Return the [X, Y] coordinate for the center point of the cell that contains the specified text.  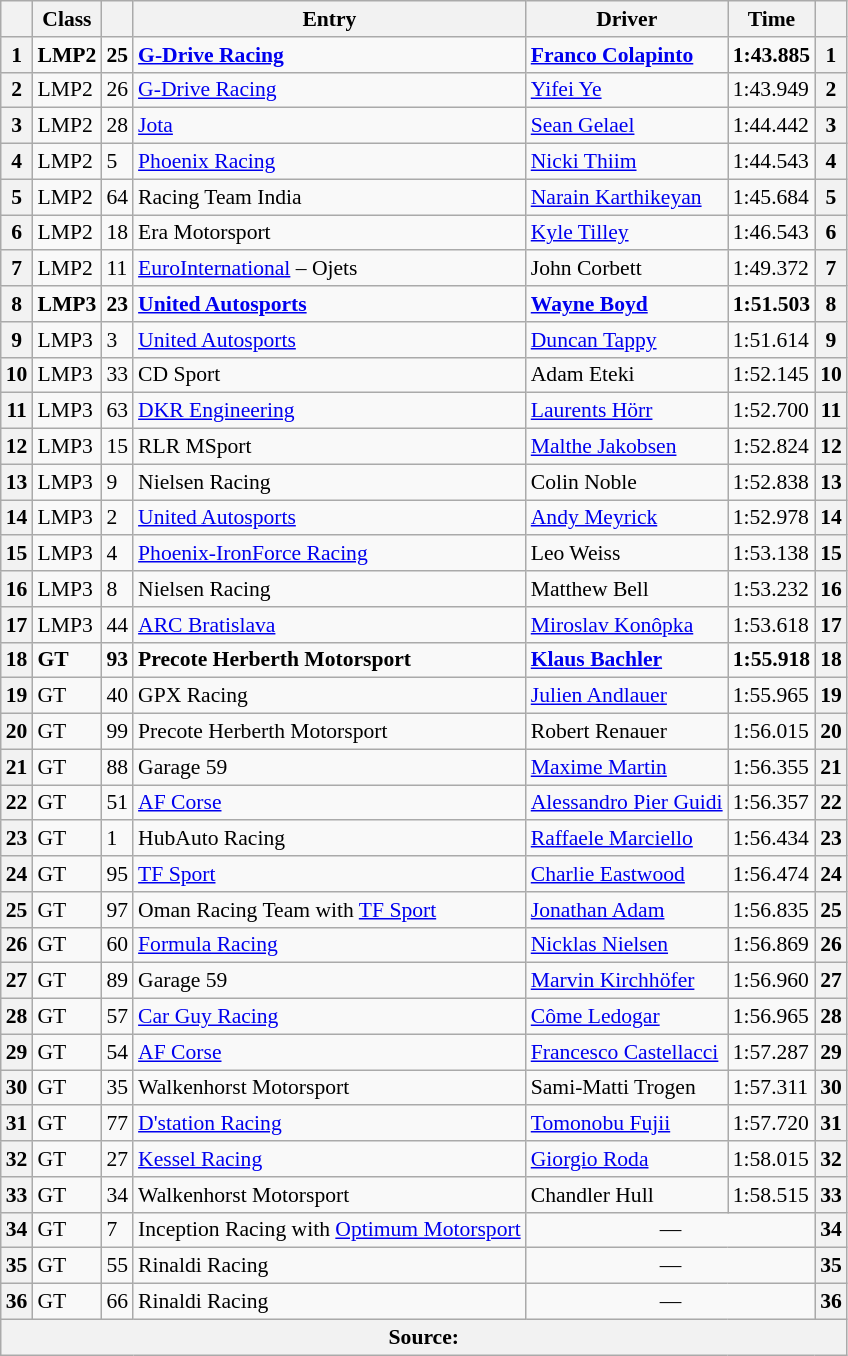
Yifei Ye [627, 90]
Miroslav Konôpka [627, 625]
Sami-Matti Trogen [627, 1088]
Nicki Thiim [627, 162]
Source: [424, 1337]
D'station Racing [330, 1124]
1:57.311 [772, 1088]
Maxime Martin [627, 767]
John Corbett [627, 269]
51 [117, 803]
Adam Eteki [627, 375]
DKR Engineering [330, 411]
Alessandro Pier Guidi [627, 803]
Kessel Racing [330, 1159]
1:52.838 [772, 482]
57 [117, 1017]
1:57.287 [772, 1052]
Matthew Bell [627, 589]
64 [117, 197]
1:56.869 [772, 945]
99 [117, 732]
1:58.015 [772, 1159]
55 [117, 1266]
Formula Racing [330, 945]
Jota [330, 126]
Oman Racing Team with TF Sport [330, 910]
1:56.960 [772, 981]
Raffaele Marciello [627, 839]
1:53.138 [772, 554]
Franco Colapinto [627, 55]
EuroInternational – Ojets [330, 269]
1:53.232 [772, 589]
Car Guy Racing [330, 1017]
ARC Bratislava [330, 625]
RLR MSport [330, 447]
Côme Ledogar [627, 1017]
Leo Weiss [627, 554]
60 [117, 945]
Sean Gelael [627, 126]
Racing Team India [330, 197]
1:56.355 [772, 767]
66 [117, 1302]
1:51.614 [772, 340]
Robert Renauer [627, 732]
Duncan Tappy [627, 340]
1:58.515 [772, 1195]
Francesco Castellacci [627, 1052]
1:56.357 [772, 803]
Tomonobu Fujii [627, 1124]
1:45.684 [772, 197]
Driver [627, 19]
Narain Karthikeyan [627, 197]
Andy Meyrick [627, 518]
63 [117, 411]
GPX Racing [330, 696]
1:44.543 [772, 162]
Wayne Boyd [627, 304]
Inception Racing with Optimum Motorsport [330, 1230]
Era Motorsport [330, 233]
Phoenix-IronForce Racing [330, 554]
97 [117, 910]
1:53.618 [772, 625]
1:52.145 [772, 375]
1:56.835 [772, 910]
1:57.720 [772, 1124]
Laurents Hörr [627, 411]
Phoenix Racing [330, 162]
1:43.885 [772, 55]
1:56.015 [772, 732]
Colin Noble [627, 482]
1:49.372 [772, 269]
HubAuto Racing [330, 839]
1:52.978 [772, 518]
Chandler Hull [627, 1195]
1:44.442 [772, 126]
1:55.918 [772, 660]
Malthe Jakobsen [627, 447]
TF Sport [330, 874]
93 [117, 660]
Nicklas Nielsen [627, 945]
89 [117, 981]
95 [117, 874]
1:52.700 [772, 411]
77 [117, 1124]
CD Sport [330, 375]
Jonathan Adam [627, 910]
Time [772, 19]
88 [117, 767]
1:43.949 [772, 90]
Entry [330, 19]
1:55.965 [772, 696]
1:52.824 [772, 447]
Giorgio Roda [627, 1159]
Marvin Kirchhöfer [627, 981]
1:46.543 [772, 233]
Class [66, 19]
1:56.474 [772, 874]
Charlie Eastwood [627, 874]
44 [117, 625]
Kyle Tilley [627, 233]
Julien Andlauer [627, 696]
1:51.503 [772, 304]
54 [117, 1052]
40 [117, 696]
1:56.434 [772, 839]
1:56.965 [772, 1017]
Klaus Bachler [627, 660]
